Return the [x, y] coordinate for the center point of the cell that contains the specified text.  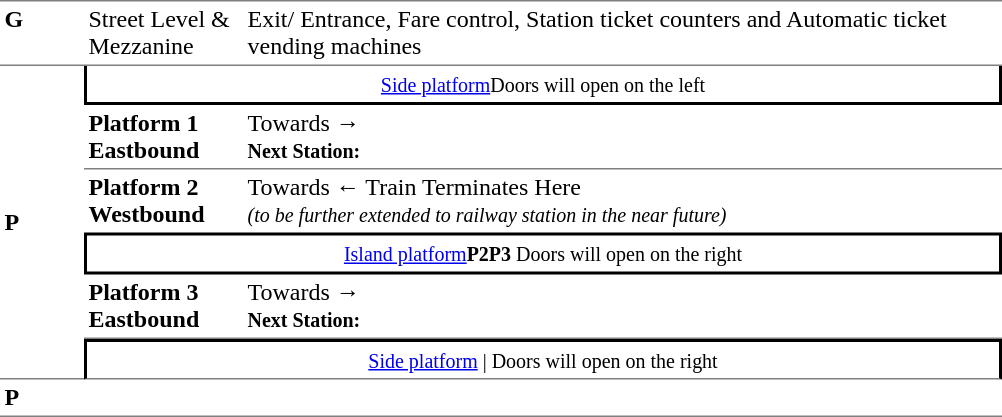
Towards ← Train Terminates Here(to be further extended to railway station in the near future) [622, 202]
P [42, 223]
Platform 1Eastbound [164, 137]
Platform 2Westbound [164, 202]
Street Level & Mezzanine [164, 33]
G [42, 33]
Side platform | Doors will open on the right [543, 359]
Side platformDoors will open on the left [543, 86]
Exit/ Entrance, Fare control, Station ticket counters and Automatic ticket vending machines [622, 33]
Island platformP2P3 Doors will open on the right [543, 253]
Platform 3Eastbound [164, 306]
